Provide the [x, y] coordinate of the cell's center where the given text is located.  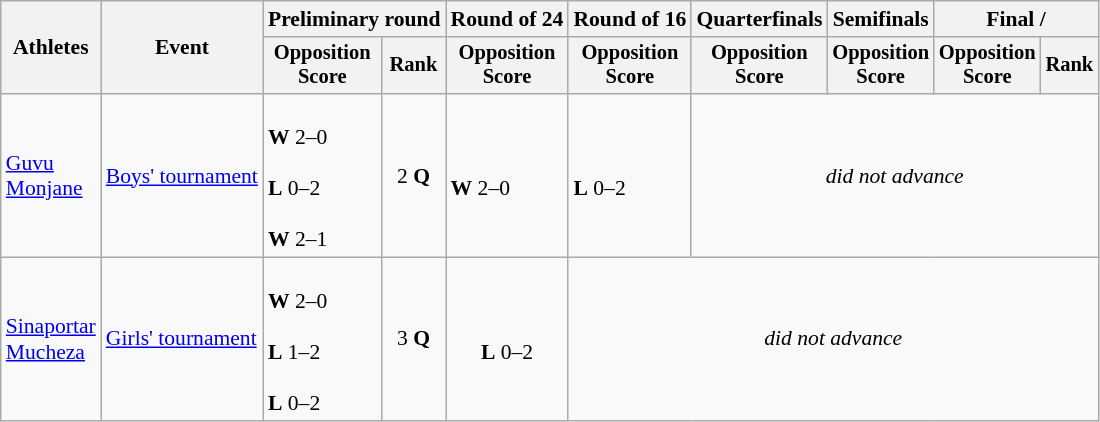
3 Q [413, 340]
W 2–0 L 0–2 W 2–1 [322, 176]
Athletes [51, 48]
Round of 24 [508, 19]
Final / [1016, 19]
Boys' tournament [182, 176]
W 2–0 L 1–2 L 0–2 [322, 340]
Semifinals [880, 19]
Girls' tournament [182, 340]
2 Q [413, 176]
W 2–0 [508, 176]
GuvuMonjane [51, 176]
Quarterfinals [759, 19]
Round of 16 [630, 19]
Event [182, 48]
Preliminary round [354, 19]
SinaportarMucheza [51, 340]
